For the text-containing cell, return its midpoint in (x, y) coordinate format. 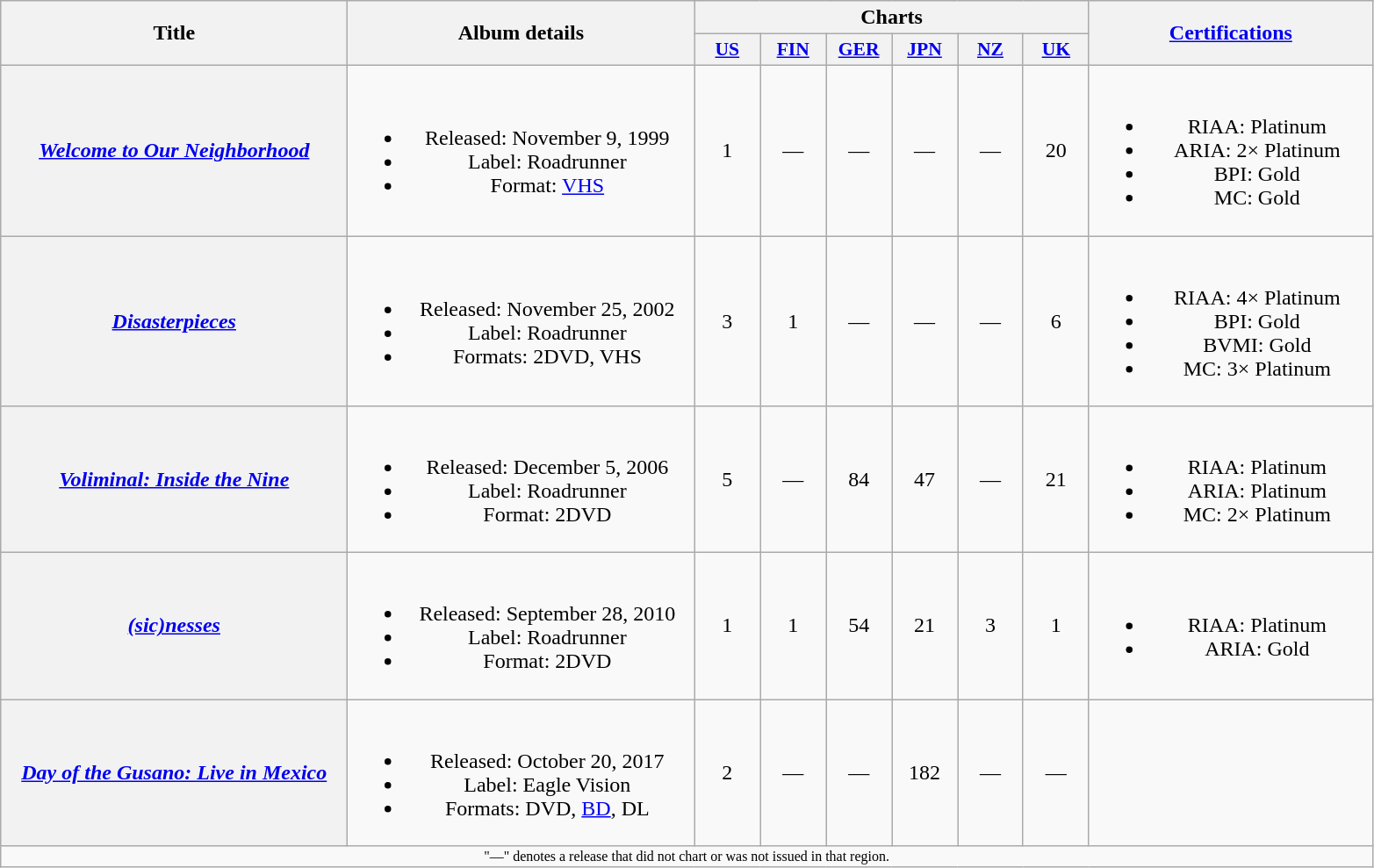
"—" denotes a release that did not chart or was not issued in that region. (687, 857)
RIAA: PlatinumARIA: PlatinumMC: 2× Platinum (1231, 479)
(sic)nesses (174, 627)
UK (1055, 50)
Released: December 5, 2006Label: Roadrunner Format: 2DVD (522, 479)
RIAA: PlatinumARIA: Gold (1231, 627)
Released: November 9, 1999Label: Roadrunner Format: VHS (522, 150)
GER (859, 50)
182 (925, 772)
47 (925, 479)
Certifications (1231, 33)
2 (727, 772)
Released: November 25, 2002Label: Roadrunner Formats: 2DVD, VHS (522, 320)
RIAA: PlatinumARIA: 2× PlatinumBPI: GoldMC: Gold (1231, 150)
FIN (794, 50)
Released: September 28, 2010Label: Roadrunner Format: 2DVD (522, 627)
Day of the Gusano: Live in Mexico (174, 772)
RIAA: 4× PlatinumBPI: GoldBVMI: GoldMC: 3× Platinum (1231, 320)
Welcome to Our Neighborhood (174, 150)
Disasterpieces (174, 320)
5 (727, 479)
20 (1055, 150)
Charts (892, 18)
Title (174, 33)
NZ (990, 50)
Released: October 20, 2017Label: Eagle VisionFormats: DVD, BD, DL (522, 772)
Voliminal: Inside the Nine (174, 479)
Album details (522, 33)
US (727, 50)
JPN (925, 50)
84 (859, 479)
54 (859, 627)
6 (1055, 320)
